Scan for the cell matching the given text and deliver its [X, Y] coordinate at center. 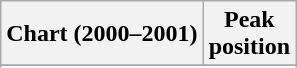
Chart (2000–2001) [102, 34]
Peakposition [249, 34]
